Search for the cell housing the specified text and yield its [X, Y] center coordinate. 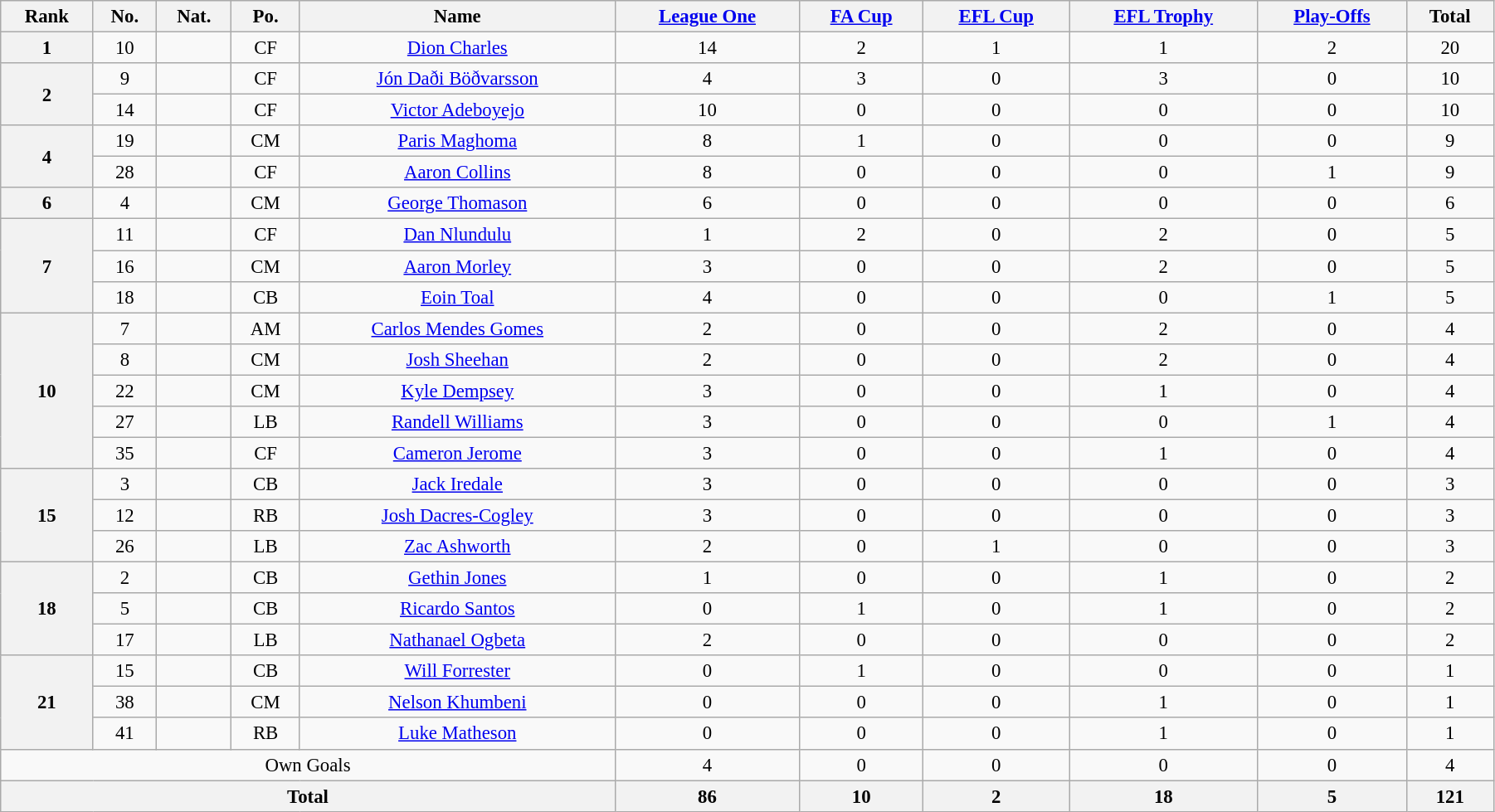
FA Cup [861, 17]
41 [124, 734]
AM [265, 328]
17 [124, 640]
Kyle Dempsey [457, 391]
Cameron Jerome [457, 453]
Dion Charles [457, 48]
121 [1450, 796]
League One [707, 17]
Jón Daði Böðvarsson [457, 79]
Josh Sheehan [457, 359]
Dan Nlundulu [457, 235]
35 [124, 453]
Will Forrester [457, 671]
Ricardo Santos [457, 609]
Victor Adeboyejo [457, 110]
22 [124, 391]
Po. [265, 17]
27 [124, 422]
George Thomason [457, 203]
21 [46, 702]
Luke Matheson [457, 734]
Own Goals [309, 765]
EFL Cup [996, 17]
38 [124, 703]
86 [707, 796]
Eoin Toal [457, 297]
Carlos Mendes Gomes [457, 328]
12 [124, 515]
Play-Offs [1332, 17]
16 [124, 266]
11 [124, 235]
Jack Iredale [457, 484]
Zac Ashworth [457, 547]
28 [124, 173]
Gethin Jones [457, 578]
Aaron Collins [457, 173]
Nelson Khumbeni [457, 703]
Randell Williams [457, 422]
Josh Dacres-Cogley [457, 515]
20 [1450, 48]
Name [457, 17]
Aaron Morley [457, 266]
No. [124, 17]
Rank [46, 17]
Paris Maghoma [457, 141]
Nathanael Ogbeta [457, 640]
26 [124, 547]
EFL Trophy [1163, 17]
Nat. [194, 17]
19 [124, 141]
